Identify which cell holds the provided text, then report its [x, y] central coordinate. 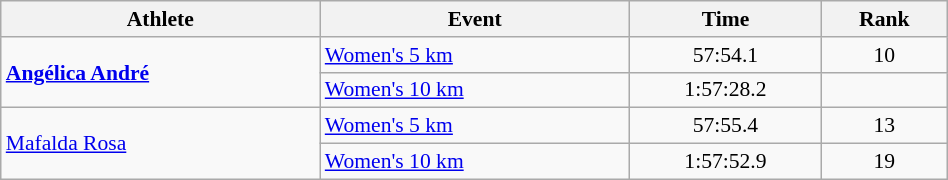
Rank [884, 19]
Time [726, 19]
57:54.1 [726, 55]
Athlete [160, 19]
1:57:52.9 [726, 162]
Angélica André [160, 72]
1:57:28.2 [726, 90]
10 [884, 55]
Event [475, 19]
Mafalda Rosa [160, 144]
57:55.4 [726, 126]
13 [884, 126]
19 [884, 162]
